Output the [X, Y] coordinate of the center of the cell containing the given text.  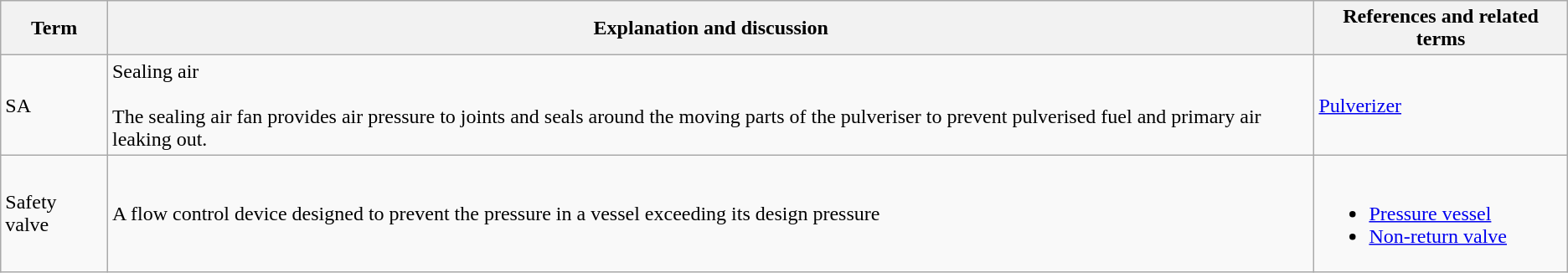
A flow control device designed to prevent the pressure in a vessel exceeding its design pressure [710, 214]
Pulverizer [1441, 106]
SA [54, 106]
Term [54, 28]
Explanation and discussion [710, 28]
Pressure vesselNon-return valve [1441, 214]
Safety valve [54, 214]
References and related terms [1441, 28]
